Pinpoint the cell where the given text exists, returning its (X, Y) midpoint coordinate. 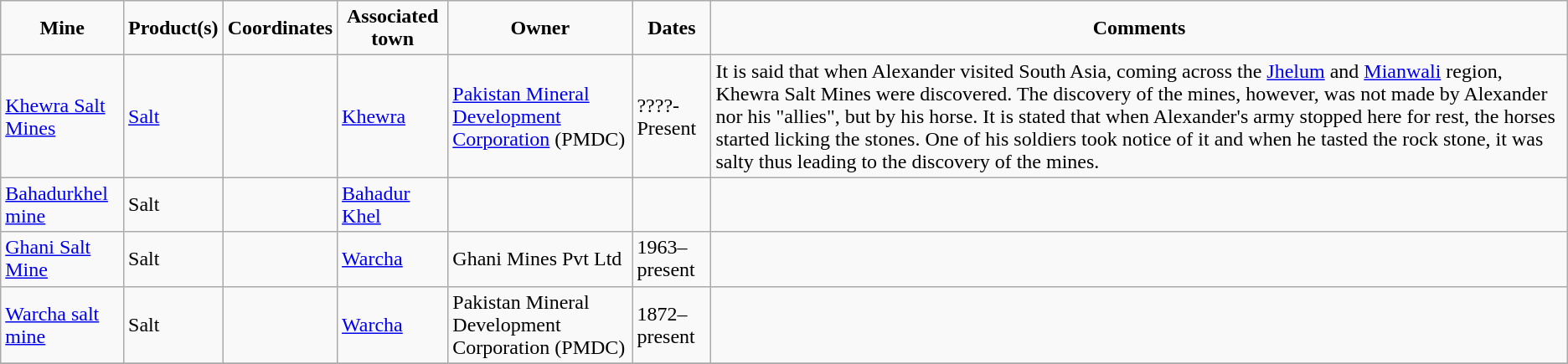
Owner (540, 28)
Warcha salt mine (62, 325)
Associated town (393, 28)
Product(s) (174, 28)
Khewra (393, 116)
Coordinates (280, 28)
Bahadurkhel mine (62, 204)
Bahadur Khel (393, 204)
Khewra Salt Mines (62, 116)
Ghani Salt Mine (62, 259)
Dates (672, 28)
1872–present (672, 325)
Mine (62, 28)
Comments (1139, 28)
1963–present (672, 259)
????-Present (672, 116)
Ghani Mines Pvt Ltd (540, 259)
